Determine the (x, y) coordinate at the center of the cell enclosing the given text.  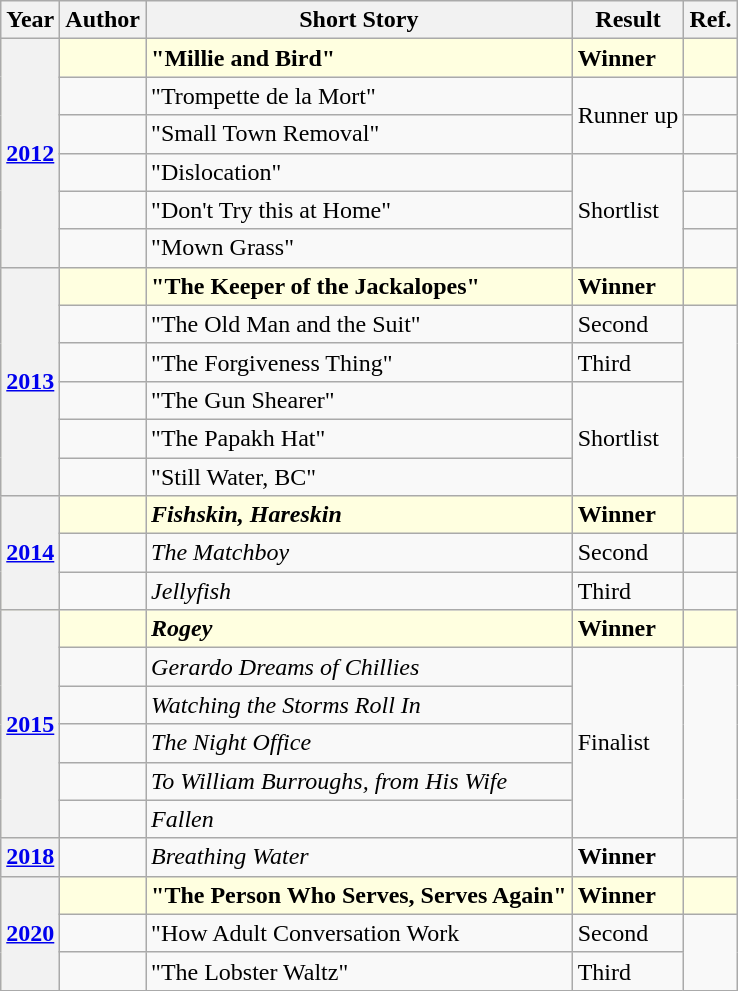
The Night Office (360, 743)
Year (30, 20)
"The Keeper of the Jackalopes" (360, 286)
Runner up (628, 115)
Breathing Water (360, 857)
2018 (30, 857)
"Dislocation" (360, 172)
The Matchboy (360, 553)
"Mown Grass" (360, 248)
Author (103, 20)
"The Old Man and the Suit" (360, 324)
To William Burroughs, from His Wife (360, 781)
Gerardo Dreams of Chillies (360, 667)
2014 (30, 553)
"The Gun Shearer" (360, 400)
2020 (30, 933)
"Millie and Bird" (360, 58)
"Don't Try this at Home" (360, 210)
"Small Town Removal" (360, 134)
Rogey (360, 629)
Watching the Storms Roll In (360, 705)
2012 (30, 153)
"The Forgiveness Thing" (360, 362)
2013 (30, 381)
Result (628, 20)
Finalist (628, 743)
2015 (30, 724)
Short Story (360, 20)
"The Papakh Hat" (360, 438)
Fallen (360, 819)
"The Lobster Waltz" (360, 971)
"Trompette de la Mort" (360, 96)
"Still Water, BC" (360, 477)
Jellyfish (360, 591)
Fishskin, Hareskin (360, 515)
"The Person Who Serves, Serves Again" (360, 895)
"How Adult Conversation Work (360, 933)
Ref. (710, 20)
